Identify which cell holds the provided text, then report its [X, Y] central coordinate. 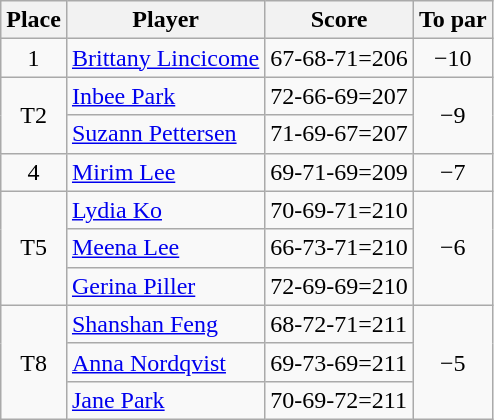
68-72-71=211 [340, 324]
72-69-69=210 [340, 286]
Meena Lee [165, 248]
T8 [34, 362]
71-69-67=207 [340, 134]
69-71-69=209 [340, 172]
Lydia Ko [165, 210]
−10 [452, 58]
70-69-72=211 [340, 400]
66-73-71=210 [340, 248]
Mirim Lee [165, 172]
Score [340, 20]
−9 [452, 115]
Gerina Piller [165, 286]
Inbee Park [165, 96]
Shanshan Feng [165, 324]
Brittany Lincicome [165, 58]
69-73-69=211 [340, 362]
1 [34, 58]
−7 [452, 172]
Jane Park [165, 400]
T5 [34, 248]
−5 [452, 362]
Suzann Pettersen [165, 134]
Anna Nordqvist [165, 362]
67-68-71=206 [340, 58]
4 [34, 172]
Place [34, 20]
70-69-71=210 [340, 210]
T2 [34, 115]
Player [165, 20]
72-66-69=207 [340, 96]
−6 [452, 248]
To par [452, 20]
